Detect which cell encompasses the target text, then output its [x, y] center coordinate. 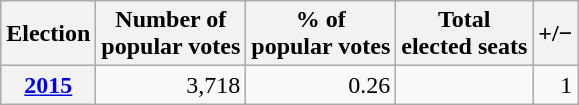
3,718 [171, 85]
% ofpopular votes [321, 34]
Election [48, 34]
2015 [48, 85]
1 [556, 85]
+/− [556, 34]
Totalelected seats [464, 34]
Number ofpopular votes [171, 34]
0.26 [321, 85]
